Detect which cell encompasses the target text, then output its [X, Y] center coordinate. 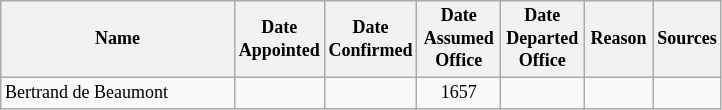
Bertrand de Beaumont [118, 92]
Sources [687, 39]
Name [118, 39]
Date Confirmed [370, 39]
Date Assumed Office [459, 39]
Date Departed Office [542, 39]
Reason [618, 39]
Date Appointed [279, 39]
1657 [459, 92]
